Capture the cell that displays the provided text and extract its [X, Y] central coordinate. 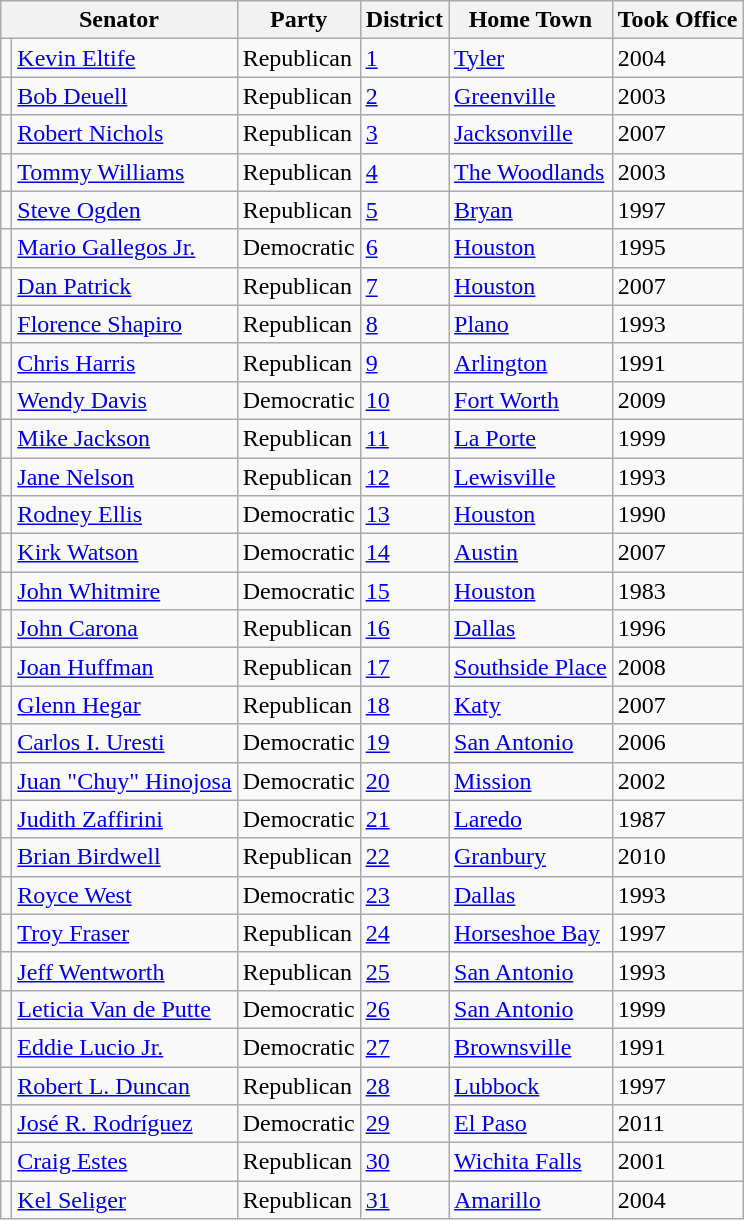
Bryan [530, 210]
Senator [119, 20]
Home Town [530, 20]
Plano [530, 324]
Craig Estes [124, 1162]
Joan Huffman [124, 667]
14 [404, 553]
29 [404, 1124]
1996 [678, 629]
Rodney Ellis [124, 515]
La Porte [530, 438]
9 [404, 362]
12 [404, 477]
4 [404, 172]
Mike Jackson [124, 438]
23 [404, 895]
Kevin Eltife [124, 58]
1987 [678, 819]
Brian Birdwell [124, 857]
3 [404, 134]
Horseshoe Bay [530, 933]
11 [404, 438]
Wichita Falls [530, 1162]
26 [404, 1009]
Amarillo [530, 1200]
2010 [678, 857]
Katy [530, 705]
Glenn Hegar [124, 705]
2006 [678, 743]
10 [404, 400]
Tyler [530, 58]
1 [404, 58]
Arlington [530, 362]
27 [404, 1047]
District [404, 20]
Greenville [530, 96]
21 [404, 819]
El Paso [530, 1124]
18 [404, 705]
Lewisville [530, 477]
Jacksonville [530, 134]
John Carona [124, 629]
Kirk Watson [124, 553]
24 [404, 933]
2008 [678, 667]
Party [298, 20]
Southside Place [530, 667]
Brownsville [530, 1047]
7 [404, 286]
28 [404, 1085]
15 [404, 591]
30 [404, 1162]
Robert Nichols [124, 134]
José R. Rodríguez [124, 1124]
Kel Seliger [124, 1200]
Robert L. Duncan [124, 1085]
8 [404, 324]
Wendy Davis [124, 400]
2011 [678, 1124]
Royce West [124, 895]
Troy Fraser [124, 933]
Took Office [678, 20]
Mario Gallegos Jr. [124, 248]
Bob Deuell [124, 96]
Tommy Williams [124, 172]
13 [404, 515]
1983 [678, 591]
2009 [678, 400]
1995 [678, 248]
Chris Harris [124, 362]
1990 [678, 515]
Jeff Wentworth [124, 971]
Mission [530, 781]
Granbury [530, 857]
16 [404, 629]
Florence Shapiro [124, 324]
2 [404, 96]
Carlos I. Uresti [124, 743]
2001 [678, 1162]
20 [404, 781]
Juan "Chuy" Hinojosa [124, 781]
Fort Worth [530, 400]
Lubbock [530, 1085]
19 [404, 743]
Leticia Van de Putte [124, 1009]
Austin [530, 553]
Laredo [530, 819]
17 [404, 667]
John Whitmire [124, 591]
22 [404, 857]
Judith Zaffirini [124, 819]
25 [404, 971]
6 [404, 248]
Eddie Lucio Jr. [124, 1047]
31 [404, 1200]
The Woodlands [530, 172]
Dan Patrick [124, 286]
2002 [678, 781]
5 [404, 210]
Steve Ogden [124, 210]
Jane Nelson [124, 477]
